Scan for the cell matching the given text and deliver its [X, Y] coordinate at center. 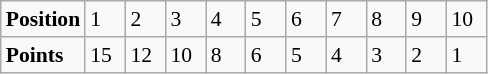
Points [43, 55]
15 [105, 55]
9 [426, 19]
Position [43, 19]
7 [346, 19]
12 [145, 55]
